Output the [x, y] coordinate of the center of the cell containing the given text.  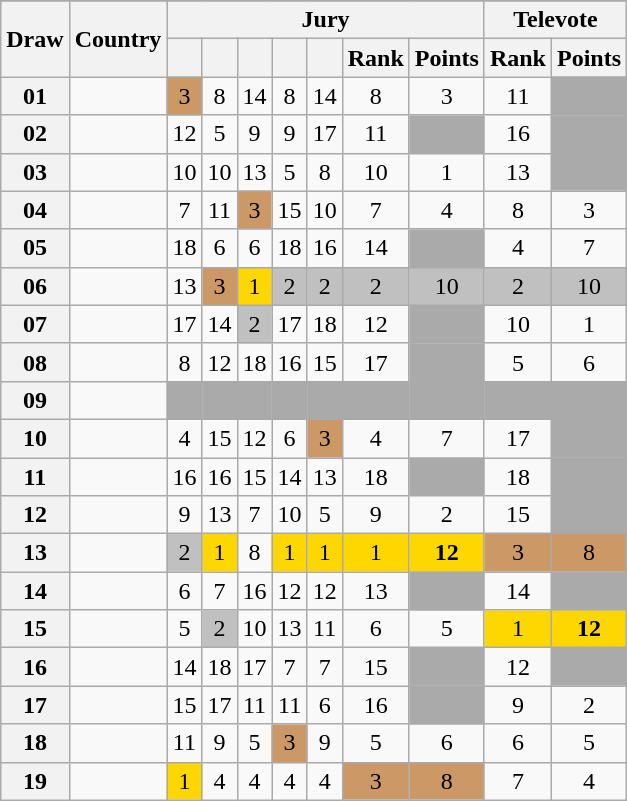
06 [35, 286]
04 [35, 210]
03 [35, 172]
Draw [35, 39]
05 [35, 248]
08 [35, 362]
Country [118, 39]
02 [35, 134]
Televote [555, 20]
Jury [326, 20]
09 [35, 400]
07 [35, 324]
19 [35, 781]
01 [35, 96]
